Output the [X, Y] coordinate of the center of the cell containing the given text.  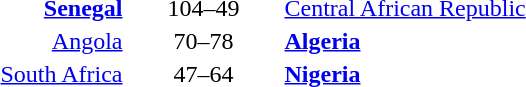
70–78 [204, 41]
